Identify which cell holds the provided text, then report its (x, y) central coordinate. 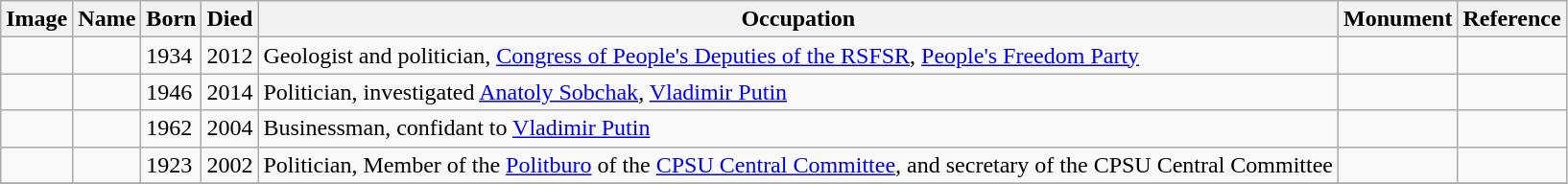
Politician, investigated Anatoly Sobchak, Vladimir Putin (798, 92)
Reference (1512, 19)
2014 (230, 92)
1962 (171, 128)
Monument (1398, 19)
2004 (230, 128)
Image (36, 19)
2002 (230, 165)
Occupation (798, 19)
1946 (171, 92)
Died (230, 19)
2012 (230, 56)
Geologist and politician, Congress of People's Deputies of the RSFSR, People's Freedom Party (798, 56)
1923 (171, 165)
Politician, Member of the Politburo of the CPSU Central Committee, and secretary of the CPSU Central Committee (798, 165)
1934 (171, 56)
Businessman, confidant to Vladimir Putin (798, 128)
Name (107, 19)
Born (171, 19)
